Identify which cell holds the provided text, then report its (x, y) central coordinate. 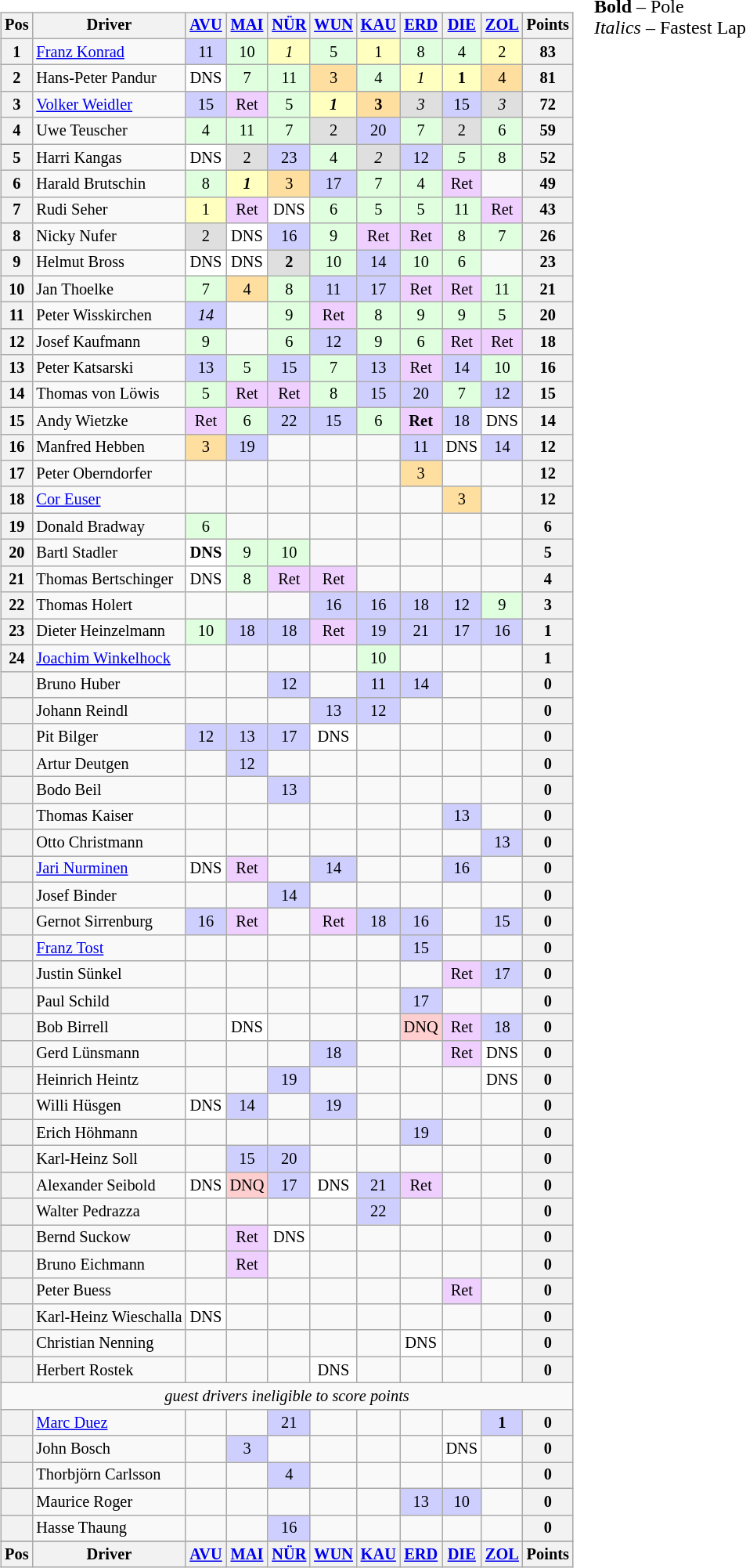
Hans-Peter Pandur (109, 78)
Thomas Holert (109, 605)
Josef Kaufmann (109, 342)
Helmut Bross (109, 263)
Peter Katsarski (109, 368)
Franz Konrad (109, 52)
Karl-Heinz Soll (109, 1159)
Rudi Seher (109, 210)
Otto Christmann (109, 843)
Donald Bradway (109, 526)
Peter Oberndorfer (109, 474)
Andy Wietzke (109, 421)
Thorbjörn Carlsson (109, 1476)
81 (548, 78)
Joachim Winkelhock (109, 658)
Bruno Huber (109, 685)
Alexander Seibold (109, 1186)
Peter Wisskirchen (109, 316)
Gernot Sirrenburg (109, 922)
Erich Höhmann (109, 1133)
Josef Binder (109, 895)
Manfred Hebben (109, 447)
Bob Birrell (109, 1028)
Thomas Bertschinger (109, 579)
Artur Deutgen (109, 764)
52 (548, 157)
Marc Duez (109, 1422)
Dieter Heinzelmann (109, 632)
Herbert Rostek (109, 1370)
Uwe Teuscher (109, 131)
Walter Pedrazza (109, 1212)
Volker Weidler (109, 105)
Christian Nenning (109, 1343)
Heinrich Heintz (109, 1080)
Nicky Nufer (109, 237)
Peter Buess (109, 1291)
24 (16, 658)
83 (548, 52)
Harri Kangas (109, 157)
49 (548, 184)
Karl-Heinz Wieschalla (109, 1317)
Harald Brutschin (109, 184)
Jan Thoelke (109, 289)
Paul Schild (109, 1001)
Hasse Thaung (109, 1528)
Jari Nurminen (109, 869)
26 (548, 237)
Bodo Beil (109, 790)
Thomas Kaiser (109, 816)
Gerd Lünsmann (109, 1053)
guest drivers ineligible to score points (287, 1396)
Bernd Suckow (109, 1238)
Justin Sünkel (109, 974)
43 (548, 210)
John Bosch (109, 1449)
Franz Tost (109, 948)
Thomas von Löwis (109, 395)
Johann Reindl (109, 711)
72 (548, 105)
Bruno Eichmann (109, 1264)
Pit Bilger (109, 737)
Cor Euser (109, 500)
Bartl Stadler (109, 553)
Maurice Roger (109, 1501)
Willi Hüsgen (109, 1107)
59 (548, 131)
